Scan for the cell matching the given text and deliver its [x, y] coordinate at center. 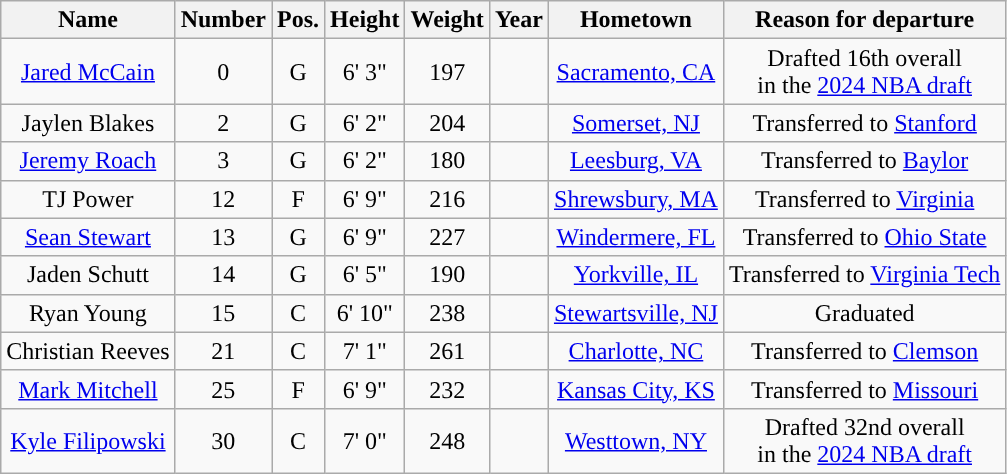
Jaden Schutt [88, 275]
Transferred to Stanford [864, 123]
Windermere, FL [636, 237]
6' 10" [365, 313]
TJ Power [88, 199]
Westtown, NY [636, 440]
7' 0" [365, 440]
13 [223, 237]
3 [223, 161]
Weight [447, 20]
261 [447, 351]
197 [447, 72]
15 [223, 313]
Transferred to Baylor [864, 161]
Jaylen Blakes [88, 123]
Leesburg, VA [636, 161]
Transferred to Virginia Tech [864, 275]
Charlotte, NC [636, 351]
7' 1" [365, 351]
21 [223, 351]
Drafted 16th overallin the 2024 NBA draft [864, 72]
Hometown [636, 20]
Transferred to Clemson [864, 351]
6' 5" [365, 275]
Height [365, 20]
Mark Mitchell [88, 389]
0 [223, 72]
Name [88, 20]
216 [447, 199]
Sean Stewart [88, 237]
238 [447, 313]
25 [223, 389]
12 [223, 199]
Kansas City, KS [636, 389]
Transferred to Ohio State [864, 237]
Sacramento, CA [636, 72]
Stewartsville, NJ [636, 313]
Christian Reeves [88, 351]
Yorkville, IL [636, 275]
Pos. [298, 20]
30 [223, 440]
Jared McCain [88, 72]
Drafted 32nd overallin the 2024 NBA draft [864, 440]
Number [223, 20]
248 [447, 440]
2 [223, 123]
Jeremy Roach [88, 161]
180 [447, 161]
232 [447, 389]
204 [447, 123]
Kyle Filipowski [88, 440]
227 [447, 237]
Shrewsbury, MA [636, 199]
Somerset, NJ [636, 123]
Graduated [864, 313]
190 [447, 275]
Reason for departure [864, 20]
Year [518, 20]
Transferred to Virginia [864, 199]
6' 3" [365, 72]
14 [223, 275]
Ryan Young [88, 313]
Transferred to Missouri [864, 389]
